Capture the cell that displays the provided text and extract its [X, Y] central coordinate. 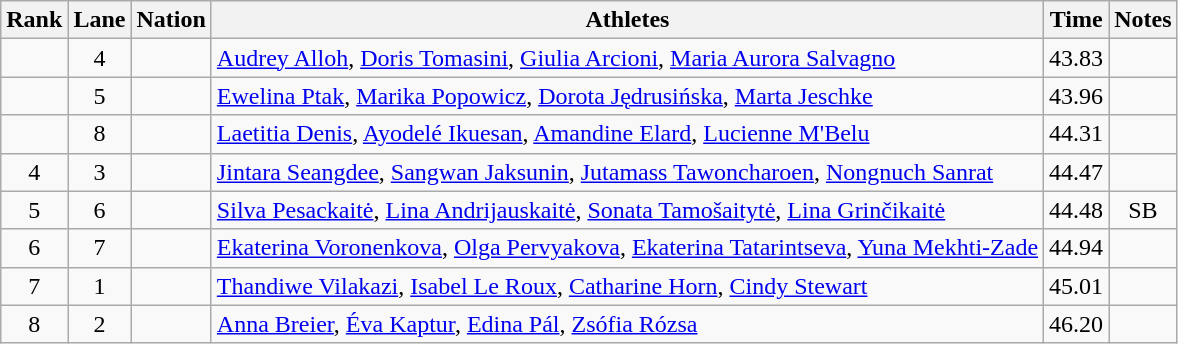
3 [100, 172]
Audrey Alloh, Doris Tomasini, Giulia Arcioni, Maria Aurora Salvagno [627, 58]
43.83 [1076, 58]
Ewelina Ptak, Marika Popowicz, Dorota Jędrusińska, Marta Jeschke [627, 96]
45.01 [1076, 286]
44.31 [1076, 134]
Silva Pesackaitė, Lina Andrijauskaitė, Sonata Tamošaitytė, Lina Grinčikaitė [627, 210]
2 [100, 324]
Nation [171, 20]
44.94 [1076, 248]
Athletes [627, 20]
43.96 [1076, 96]
Jintara Seangdee, Sangwan Jaksunin, Jutamass Tawoncharoen, Nongnuch Sanrat [627, 172]
Laetitia Denis, Ayodelé Ikuesan, Amandine Elard, Lucienne M'Belu [627, 134]
Rank [34, 20]
46.20 [1076, 324]
44.47 [1076, 172]
Thandiwe Vilakazi, Isabel Le Roux, Catharine Horn, Cindy Stewart [627, 286]
SB [1143, 210]
Lane [100, 20]
Ekaterina Voronenkova, Olga Pervyakova, Ekaterina Tatarintseva, Yuna Mekhti-Zade [627, 248]
1 [100, 286]
Notes [1143, 20]
Anna Breier, Éva Kaptur, Edina Pál, Zsófia Rózsa [627, 324]
Time [1076, 20]
44.48 [1076, 210]
